From the cell containing the given text, extract its center point as [X, Y] coordinate. 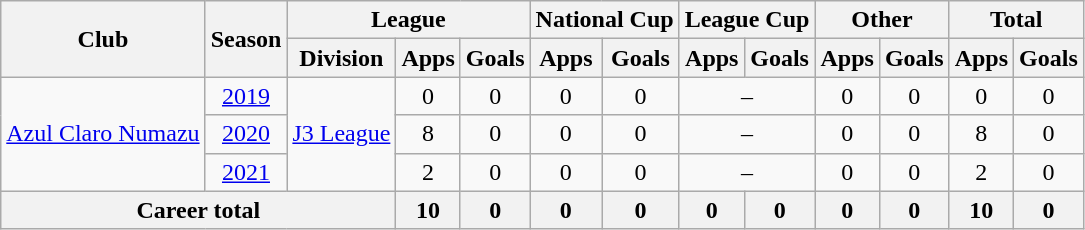
National Cup [604, 20]
Total [1016, 20]
Division [342, 58]
League Cup [747, 20]
Other [882, 20]
Season [246, 39]
Career total [198, 210]
2019 [246, 96]
League [408, 20]
J3 League [342, 134]
Azul Claro Numazu [103, 134]
2021 [246, 172]
Club [103, 39]
2020 [246, 134]
